Output the [x, y] coordinate of the center of the cell containing the given text.  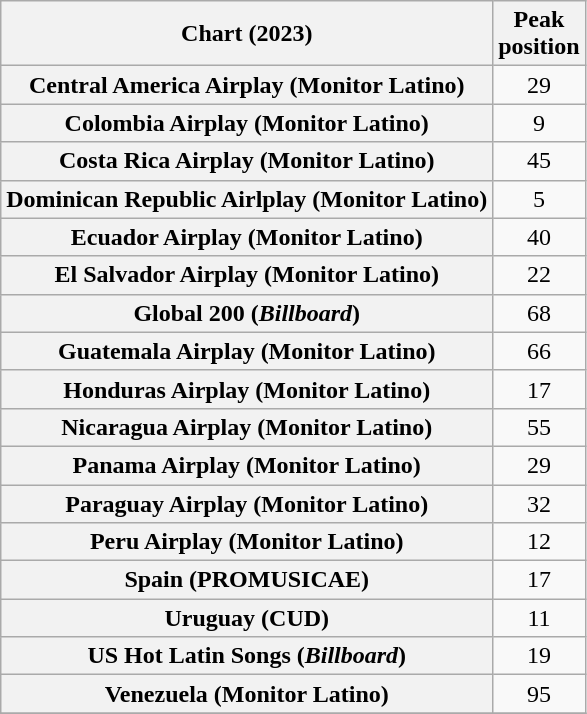
Peakposition [539, 34]
El Salvador Airplay (Monitor Latino) [247, 275]
Honduras Airplay (Monitor Latino) [247, 389]
12 [539, 542]
5 [539, 199]
Paraguay Airplay (Monitor Latino) [247, 503]
32 [539, 503]
Costa Rica Airplay (Monitor Latino) [247, 161]
Peru Airplay (Monitor Latino) [247, 542]
Guatemala Airplay (Monitor Latino) [247, 351]
Dominican Republic Airlplay (Monitor Latino) [247, 199]
Venezuela (Monitor Latino) [247, 694]
Central America Airplay (Monitor Latino) [247, 85]
45 [539, 161]
40 [539, 237]
Nicaragua Airplay (Monitor Latino) [247, 427]
Global 200 (Billboard) [247, 313]
Ecuador Airplay (Monitor Latino) [247, 237]
9 [539, 123]
Chart (2023) [247, 34]
US Hot Latin Songs (Billboard) [247, 656]
Panama Airplay (Monitor Latino) [247, 465]
55 [539, 427]
22 [539, 275]
19 [539, 656]
66 [539, 351]
Uruguay (CUD) [247, 618]
11 [539, 618]
95 [539, 694]
Spain (PROMUSICAE) [247, 580]
68 [539, 313]
Colombia Airplay (Monitor Latino) [247, 123]
